Pinpoint the cell where the given text exists, returning its [x, y] midpoint coordinate. 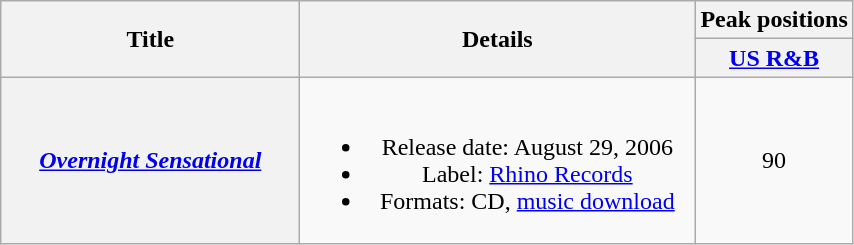
Peak positions [774, 20]
US R&B [774, 58]
Release date: August 29, 2006Label: Rhino RecordsFormats: CD, music download [498, 160]
90 [774, 160]
Overnight Sensational [150, 160]
Details [498, 39]
Title [150, 39]
